Return the [x, y] coordinate for the center point of the cell that contains the specified text.  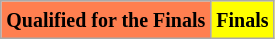
Qualified for the Finals [106, 20]
Finals [242, 20]
